Extract the (x, y) coordinate from the center of the cell holding the provided text.  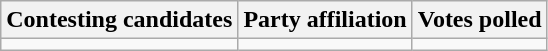
Contesting candidates (120, 20)
Party affiliation (325, 20)
Votes polled (480, 20)
